From the cell containing the given text, extract its center point as [x, y] coordinate. 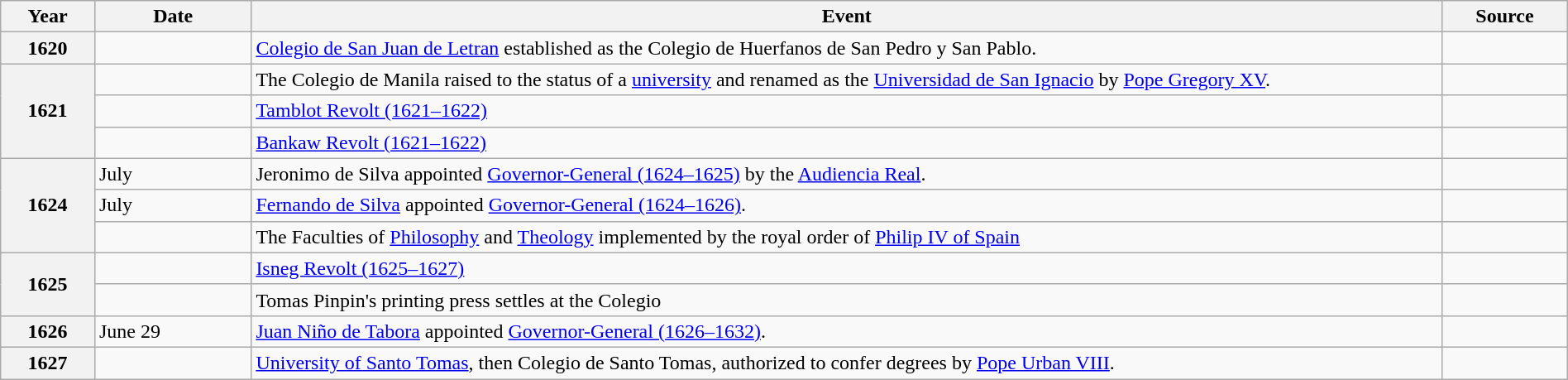
Fernando de Silva appointed Governor-General (1624–1626). [847, 205]
June 29 [172, 331]
Date [172, 17]
1626 [48, 331]
The Colegio de Manila raised to the status of a university and renamed as the Universidad de San Ignacio by Pope Gregory XV. [847, 79]
Tamblot Revolt (1621–1622) [847, 111]
1627 [48, 363]
1620 [48, 48]
University of Santo Tomas, then Colegio de Santo Tomas, authorized to confer degrees by Pope Urban VIII. [847, 363]
Tomas Pinpin's printing press settles at the Colegio [847, 300]
1621 [48, 111]
Colegio de San Juan de Letran established as the Colegio de Huerfanos de San Pedro y San Pablo. [847, 48]
1625 [48, 284]
Year [48, 17]
Source [1505, 17]
Juan Niño de Tabora appointed Governor-General (1626–1632). [847, 331]
The Faculties of Philosophy and Theology implemented by the royal order of Philip IV of Spain [847, 237]
1624 [48, 205]
Jeronimo de Silva appointed Governor-General (1624–1625) by the Audiencia Real. [847, 174]
Isneg Revolt (1625–1627) [847, 268]
Bankaw Revolt (1621–1622) [847, 142]
Event [847, 17]
